Search for the cell housing the specified text and yield its [x, y] center coordinate. 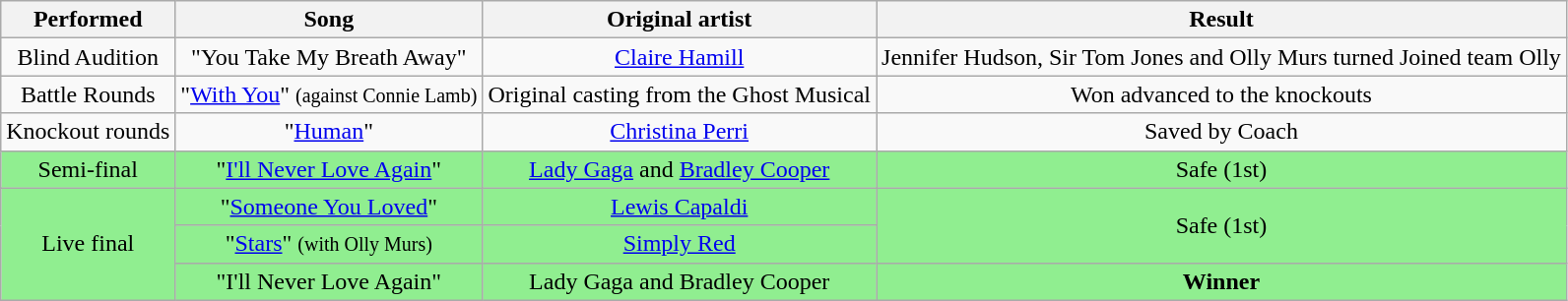
Blind Audition [89, 57]
Knockout rounds [89, 132]
"With You" (against Connie Lamb) [329, 94]
Semi-final [89, 169]
"Human" [329, 132]
Simply Red [680, 244]
Won advanced to the knockouts [1221, 94]
Song [329, 20]
"You Take My Breath Away" [329, 57]
Original artist [680, 20]
Jennifer Hudson, Sir Tom Jones and Olly Murs turned Joined team Olly [1221, 57]
Christina Perri [680, 132]
Saved by Coach [1221, 132]
Live final [89, 244]
Lewis Capaldi [680, 207]
"Someone You Loved" [329, 207]
Claire Hamill [680, 57]
Original casting from the Ghost Musical [680, 94]
Performed [89, 20]
Winner [1221, 281]
Result [1221, 20]
"Stars" (with Olly Murs) [329, 244]
Battle Rounds [89, 94]
